From the cell containing the given text, extract its center point as (x, y) coordinate. 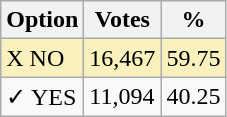
% (194, 20)
X NO (42, 58)
16,467 (122, 58)
11,094 (122, 97)
59.75 (194, 58)
Option (42, 20)
40.25 (194, 97)
✓ YES (42, 97)
Votes (122, 20)
